Identify which cell holds the provided text, then report its [X, Y] central coordinate. 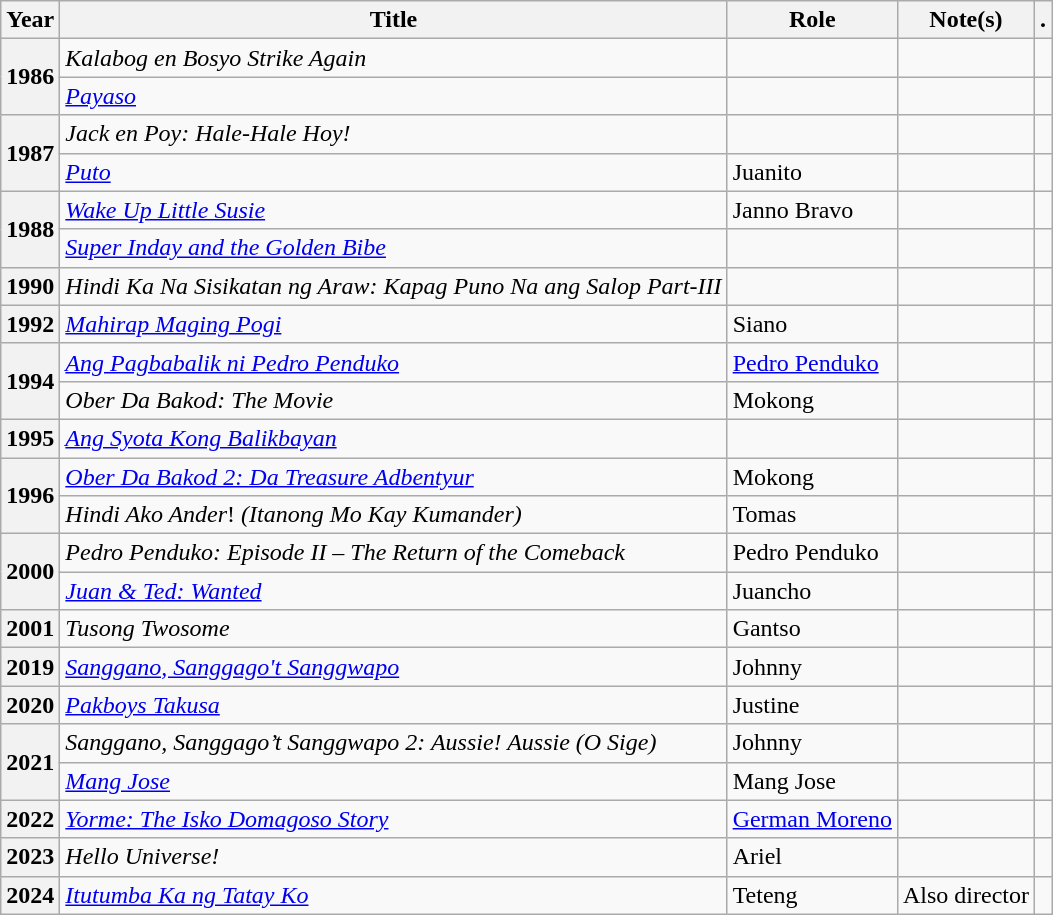
1988 [30, 229]
Role [812, 20]
Year [30, 20]
Justine [812, 705]
Gantso [812, 629]
Ang Pagbabalik ni Pedro Penduko [394, 362]
Title [394, 20]
German Moreno [812, 819]
1990 [30, 286]
Juancho [812, 591]
Yorme: The Isko Domagoso Story [394, 819]
1992 [30, 324]
Pakboys Takusa [394, 705]
Hindi Ako Ander! (Itanong Mo Kay Kumander) [394, 515]
1996 [30, 496]
Itutumba Ka ng Tatay Ko [394, 895]
1986 [30, 77]
Ang Syota Kong Balikbayan [394, 438]
Janno Bravo [812, 210]
Juanito [812, 172]
Siano [812, 324]
2022 [30, 819]
Sanggano, Sanggago’t Sanggwapo 2: Aussie! Aussie (O Sige) [394, 743]
Ober Da Bakod: The Movie [394, 400]
Teteng [812, 895]
Hello Universe! [394, 857]
Super Inday and the Golden Bibe [394, 248]
Tusong Twosome [394, 629]
2000 [30, 572]
2019 [30, 667]
1995 [30, 438]
2024 [30, 895]
1987 [30, 153]
Payaso [394, 96]
1994 [30, 381]
Ariel [812, 857]
Kalabog en Bosyo Strike Again [394, 58]
Note(s) [966, 20]
. [1042, 20]
Hindi Ka Na Sisikatan ng Araw: Kapag Puno Na ang Salop Part-III [394, 286]
2023 [30, 857]
Sanggano, Sanggago't Sanggwapo [394, 667]
Also director [966, 895]
Mahirap Maging Pogi [394, 324]
Jack en Poy: Hale-Hale Hoy! [394, 134]
2020 [30, 705]
Puto [394, 172]
2021 [30, 762]
2001 [30, 629]
Juan & Ted: Wanted [394, 591]
Ober Da Bakod 2: Da Treasure Adbentyur [394, 477]
Wake Up Little Susie [394, 210]
Pedro Penduko: Episode II – The Return of the Comeback [394, 553]
Tomas [812, 515]
